Capture the cell that displays the provided text and extract its (x, y) central coordinate. 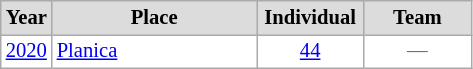
Team (418, 17)
2020 (26, 51)
44 (310, 51)
Place (154, 17)
Individual (310, 17)
Planica (154, 51)
— (418, 51)
Year (26, 17)
